For the text-containing cell, return its midpoint in (X, Y) coordinate format. 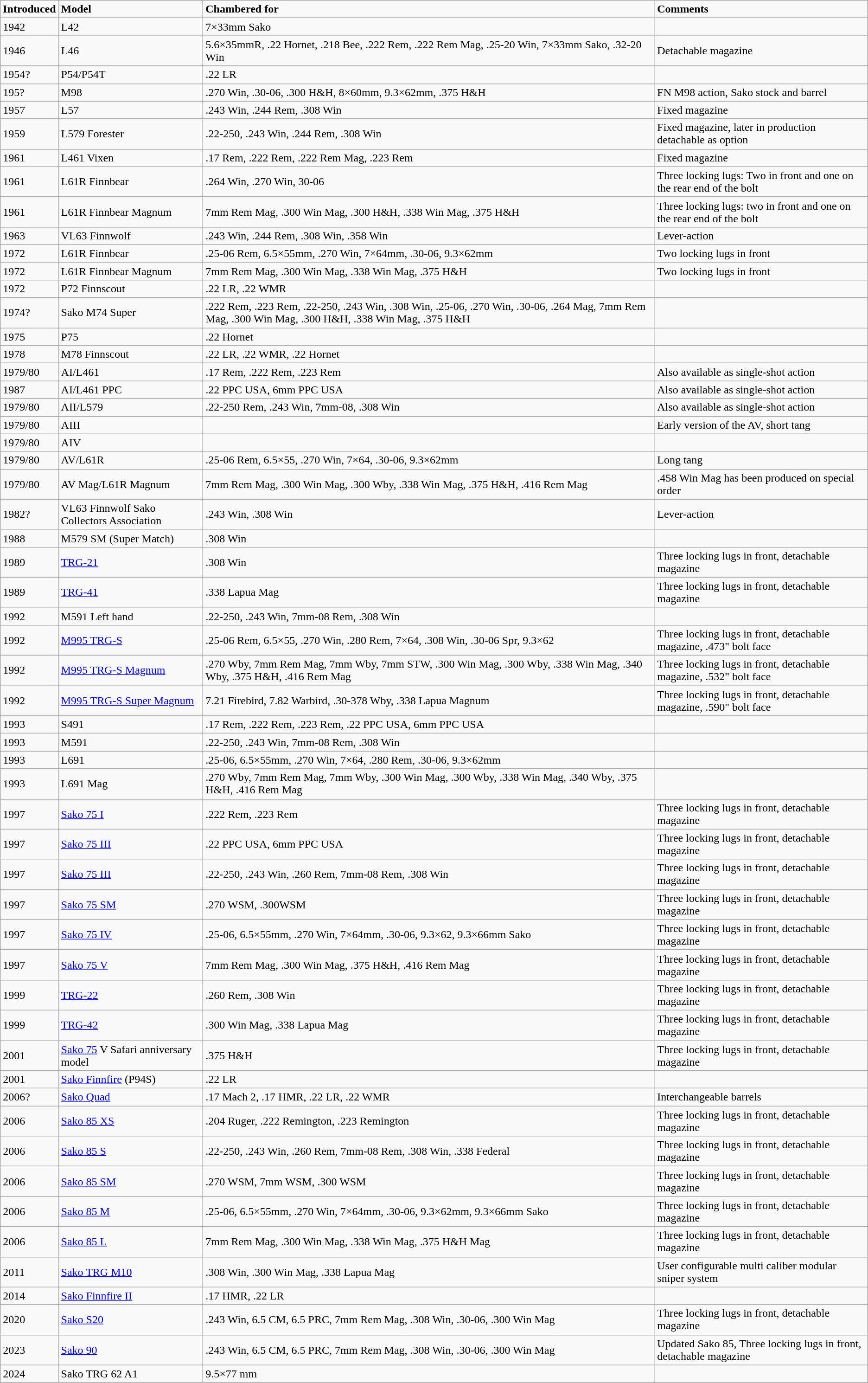
.25-06, 6.5×55mm, .270 Win, 7×64mm, .30-06, 9.3×62mm, 9.3×66mm Sako (429, 1212)
1946 (30, 51)
Three locking lugs: Two in front and one on the rear end of the bolt (761, 182)
VL63 Finnwolf Sako Collectors Association (131, 514)
M591 (131, 742)
Sako Finnfire II (131, 1296)
.22-250 Rem, .243 Win, 7mm-08, .308 Win (429, 407)
M579 SM (Super Match) (131, 538)
Three locking lugs in front, detachable magazine, .473" bolt face (761, 640)
L461 Vixen (131, 158)
Sako 85 XS (131, 1121)
.17 Rem, .222 Rem, .223 Rem (429, 372)
Three locking lugs in front, detachable magazine, .532" bolt face (761, 671)
.22-250, .243 Win, .260 Rem, 7mm-08 Rem, .308 Win (429, 874)
.25-06, 6.5×55mm, .270 Win, 7×64mm, .30-06, 9.3×62, 9.3×66mm Sako (429, 934)
1978 (30, 354)
2020 (30, 1319)
Sako Finnfire (P94S) (131, 1080)
Sako 75 V (131, 965)
M78 Finnscout (131, 354)
1957 (30, 110)
1987 (30, 390)
.243 Win, .244 Rem, .308 Win (429, 110)
M591 Left hand (131, 617)
L579 Forester (131, 134)
1959 (30, 134)
7mm Rem Mag, .300 Win Mag, .338 Win Mag, .375 H&H Mag (429, 1241)
.375 H&H (429, 1055)
7×33mm Sako (429, 27)
.308 Win, .300 Win Mag, .338 Lapua Mag (429, 1272)
1954? (30, 75)
7mm Rem Mag, .300 Win Mag, .300 H&H, .338 Win Mag, .375 H&H (429, 212)
Sako 85 L (131, 1241)
M995 TRG-S Magnum (131, 671)
AII/L579 (131, 407)
.270 Win, .30-06, .300 H&H, 8×60mm, 9.3×62mm, .375 H&H (429, 92)
1942 (30, 27)
L42 (131, 27)
AI/L461 PPC (131, 390)
.17 Rem, .222 Rem, .222 Rem Mag, .223 Rem (429, 158)
1963 (30, 236)
Sako M74 Super (131, 313)
.222 Rem, .223 Rem (429, 814)
Three locking lugs in front, detachable magazine, .590" bolt face (761, 701)
TRG-42 (131, 1025)
Model (131, 9)
.458 Win Mag has been produced on special order (761, 484)
P54/P54T (131, 75)
M995 TRG-S Super Magnum (131, 701)
Sako 85 S (131, 1151)
7mm Rem Mag, .300 Win Mag, .338 Win Mag, .375 H&H (429, 271)
.338 Lapua Mag (429, 592)
1982? (30, 514)
.270 Wby, 7mm Rem Mag, 7mm Wby, 7mm STW, .300 Win Mag, .300 Wby, .338 Win Mag, .340 Wby, .375 H&H, .416 Rem Mag (429, 671)
9.5×77 mm (429, 1374)
L57 (131, 110)
.25-06 Rem, 6.5×55, .270 Win, .280 Rem, 7×64, .308 Win, .30-06 Spr, 9.3×62 (429, 640)
.243 Win, .308 Win (429, 514)
Sako TRG 62 A1 (131, 1374)
.260 Rem, .308 Win (429, 995)
TRG-22 (131, 995)
.17 HMR, .22 LR (429, 1296)
.300 Win Mag, .338 Lapua Mag (429, 1025)
Sako 90 (131, 1350)
.222 Rem, .223 Rem, .22-250, .243 Win, .308 Win, .25-06, .270 Win, .30-06, .264 Mag, 7mm Rem Mag, .300 Win Mag, .300 H&H, .338 Win Mag, .375 H&H (429, 313)
7mm Rem Mag, .300 Win Mag, .375 H&H, .416 Rem Mag (429, 965)
2023 (30, 1350)
2011 (30, 1272)
L691 (131, 760)
1975 (30, 337)
Sako 85 SM (131, 1181)
195? (30, 92)
Sako 75 V Safari anniversary model (131, 1055)
M995 TRG-S (131, 640)
Interchangeable barrels (761, 1097)
M98 (131, 92)
L691 Mag (131, 784)
7mm Rem Mag, .300 Win Mag, .300 Wby, .338 Win Mag, .375 H&H, .416 Rem Mag (429, 484)
S491 (131, 725)
Sako TRG M10 (131, 1272)
Sako Quad (131, 1097)
.22-250, .243 Win, .244 Rem, .308 Win (429, 134)
Fixed magazine, later in production detachable as option (761, 134)
7.21 Firebird, 7.82 Warbird, .30-378 Wby, .338 Lapua Magnum (429, 701)
L46 (131, 51)
User configurable multi caliber modular sniper system (761, 1272)
.204 Ruger, .222 Remington, .223 Remington (429, 1121)
.22 LR, .22 WMR (429, 289)
.270 WSM, 7mm WSM, .300 WSM (429, 1181)
1974? (30, 313)
.264 Win, .270 Win, 30-06 (429, 182)
Three locking lugs: two in front and one on the rear end of the bolt (761, 212)
Sako S20 (131, 1319)
2006? (30, 1097)
5.6×35mmR, .22 Hornet, .218 Bee, .222 Rem, .222 Rem Mag, .25-20 Win, 7×33mm Sako, .32-20 Win (429, 51)
VL63 Finnwolf (131, 236)
1988 (30, 538)
Introduced (30, 9)
Sako 75 SM (131, 905)
2014 (30, 1296)
FN M98 action, Sako stock and barrel (761, 92)
Sako 75 I (131, 814)
.25-06 Rem, 6.5×55, .270 Win, 7×64, .30-06, 9.3×62mm (429, 460)
AIII (131, 425)
Long tang (761, 460)
2024 (30, 1374)
Sako 85 M (131, 1212)
.17 Mach 2, .17 HMR, .22 LR, .22 WMR (429, 1097)
Sako 75 IV (131, 934)
.243 Win, .244 Rem, .308 Win, .358 Win (429, 236)
P75 (131, 337)
TRG-41 (131, 592)
.17 Rem, .222 Rem, .223 Rem, .22 PPC USA, 6mm PPC USA (429, 725)
AV/L61R (131, 460)
P72 Finnscout (131, 289)
Chambered for (429, 9)
.25-06, 6.5×55mm, .270 Win, 7×64, .280 Rem, .30-06, 9.3×62mm (429, 760)
.22 LR, .22 WMR, .22 Hornet (429, 354)
AIV (131, 443)
Updated Sako 85, Three locking lugs in front, detachable magazine (761, 1350)
AV Mag/L61R Magnum (131, 484)
.22-250, .243 Win, .260 Rem, 7mm-08 Rem, .308 Win, .338 Federal (429, 1151)
Early version of the AV, short tang (761, 425)
.25-06 Rem, 6.5×55mm, .270 Win, 7×64mm, .30-06, 9.3×62mm (429, 253)
AI/L461 (131, 372)
Detachable magazine (761, 51)
.22 Hornet (429, 337)
Comments (761, 9)
TRG-21 (131, 562)
.270 WSM, .300WSM (429, 905)
.270 Wby, 7mm Rem Mag, 7mm Wby, .300 Win Mag, .300 Wby, .338 Win Mag, .340 Wby, .375 H&H, .416 Rem Mag (429, 784)
